Output the (x, y) coordinate of the center of the cell containing the given text.  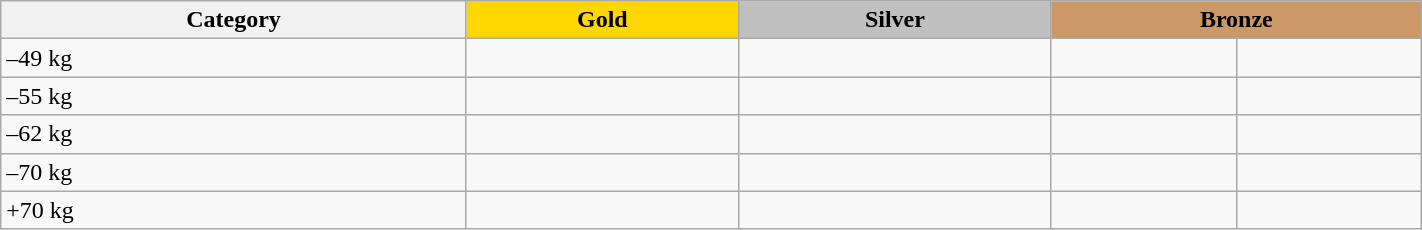
–49 kg (234, 58)
Category (234, 20)
Gold (602, 20)
Bronze (1236, 20)
–62 kg (234, 134)
–70 kg (234, 172)
+70 kg (234, 210)
Silver (894, 20)
–55 kg (234, 96)
